Return (x, y) of the center of cell containing provided text 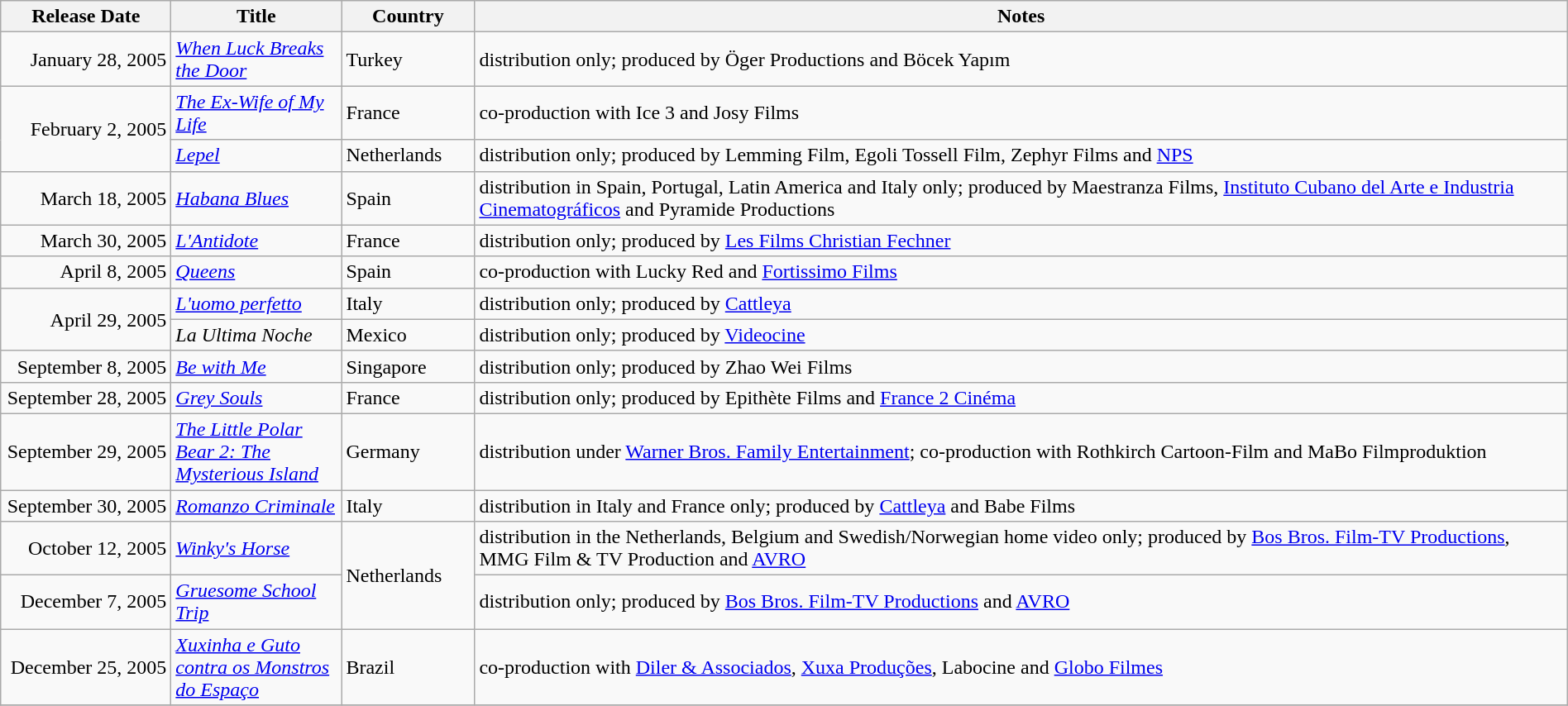
April 29, 2005 (86, 319)
April 8, 2005 (86, 272)
Mexico (409, 335)
L'uomo perfetto (256, 303)
Turkey (409, 60)
La Ultima Noche (256, 335)
Notes (1021, 17)
distribution only; produced by Lemming Film, Egoli Tossell Film, Zephyr Films and NPS (1021, 155)
March 18, 2005 (86, 198)
Xuxinha e Guto contra os Monstros do Espaço (256, 667)
September 28, 2005 (86, 398)
January 28, 2005 (86, 60)
Romanzo Criminale (256, 505)
co-production with Lucky Red and Fortissimo Films (1021, 272)
December 7, 2005 (86, 602)
L'Antidote (256, 241)
distribution under Warner Bros. Family Entertainment; co-production with Rothkirch Cartoon-Film and MaBo Filmproduktion (1021, 451)
distribution in Italy and France only; produced by Cattleya and Babe Films (1021, 505)
December 25, 2005 (86, 667)
distribution only; produced by Bos Bros. Film-TV Productions and AVRO (1021, 602)
When Luck Breaks the Door (256, 60)
Queens (256, 272)
distribution only; produced by Epithète Films and France 2 Cinéma (1021, 398)
March 30, 2005 (86, 241)
distribution only; produced by Öger Productions and Böcek Yapım (1021, 60)
co-production with Ice 3 and Josy Films (1021, 112)
Country (409, 17)
Title (256, 17)
distribution only; produced by Les Films Christian Fechner (1021, 241)
The Little Polar Bear 2: The Mysterious Island (256, 451)
co-production with Diler & Associados, Xuxa Produções, Labocine and Globo Filmes (1021, 667)
distribution only; produced by Cattleya (1021, 303)
Winky's Horse (256, 549)
October 12, 2005 (86, 549)
Singapore (409, 366)
Habana Blues (256, 198)
February 2, 2005 (86, 129)
Germany (409, 451)
Be with Me (256, 366)
The Ex-Wife of My Life (256, 112)
Release Date (86, 17)
Brazil (409, 667)
Lepel (256, 155)
Grey Souls (256, 398)
September 8, 2005 (86, 366)
distribution only; produced by Videocine (1021, 335)
September 30, 2005 (86, 505)
September 29, 2005 (86, 451)
distribution only; produced by Zhao Wei Films (1021, 366)
Gruesome School Trip (256, 602)
